Find where the given text appears and provide that cell's center as (X, Y) coordinate. 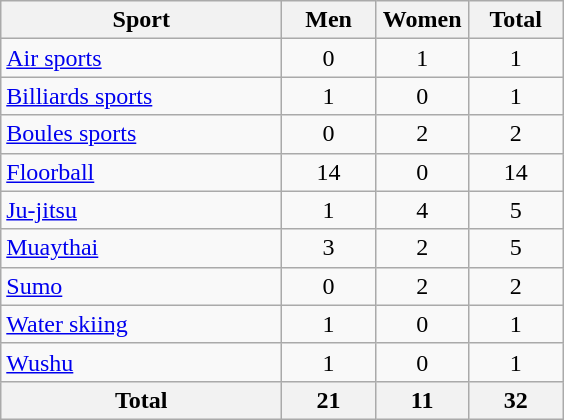
Women (422, 20)
Boules sports (142, 134)
21 (329, 400)
Wushu (142, 362)
Billiards sports (142, 96)
Air sports (142, 58)
Ju-jitsu (142, 210)
3 (329, 248)
32 (516, 400)
Sumo (142, 286)
Sport (142, 20)
Muaythai (142, 248)
Men (329, 20)
4 (422, 210)
Water skiing (142, 324)
Floorball (142, 172)
11 (422, 400)
